For the text-containing cell, return its midpoint in [x, y] coordinate format. 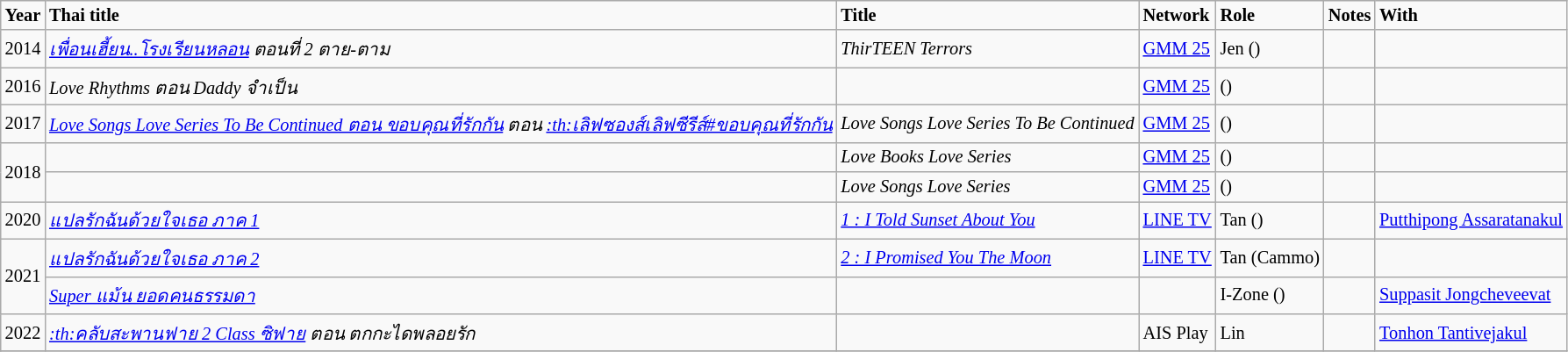
Title [987, 15]
2021 [23, 276]
Thai title [440, 15]
Tan () [1271, 219]
AIS Play [1178, 332]
เพื่อนเฮี้ยน..โรงเรียนหลอน ตอนที่ 2 ตาย-ตาม [440, 49]
2018 [23, 172]
2022 [23, 332]
Notes [1350, 15]
Love Books Love Series [987, 157]
Love Songs Love Series [987, 187]
แปลรักฉันด้วยใจเธอ ภาค 2 [440, 258]
Tan (Cammo) [1271, 258]
2017 [23, 123]
Lin [1271, 332]
Tonhon Tantivejakul [1471, 332]
1 : I Told Sunset About You [987, 219]
Super แม้น ยอดคนธรรมดา [440, 295]
2016 [23, 86]
แปลรักฉันด้วยใจเธอ ภาค 1 [440, 219]
2020 [23, 219]
ThirTEEN Terrors [987, 49]
2 : I Promised You The Moon [987, 258]
Suppasit Jongcheveevat [1471, 295]
Love Songs Love Series To Be Continued ตอน ขอบคุณที่รักกัน ตอน :th:เลิฟซองส์เลิฟซีรีส์#ขอบคุณที่รักกัน [440, 123]
Love Songs Love Series To Be Continued [987, 123]
2014 [23, 49]
Love Rhythms ตอน Daddy จำเป็น [440, 86]
With [1471, 15]
Network [1178, 15]
Year [23, 15]
Jen () [1271, 49]
:th:คลับสะพานฟาย 2 Class ซิฟาย ตอน ตกกะไดพลอยรัก [440, 332]
I-Zone () [1271, 295]
Putthipong Assaratanakul [1471, 219]
Role [1271, 15]
